Determine the [X, Y] coordinate at the center of the cell enclosing the given text.  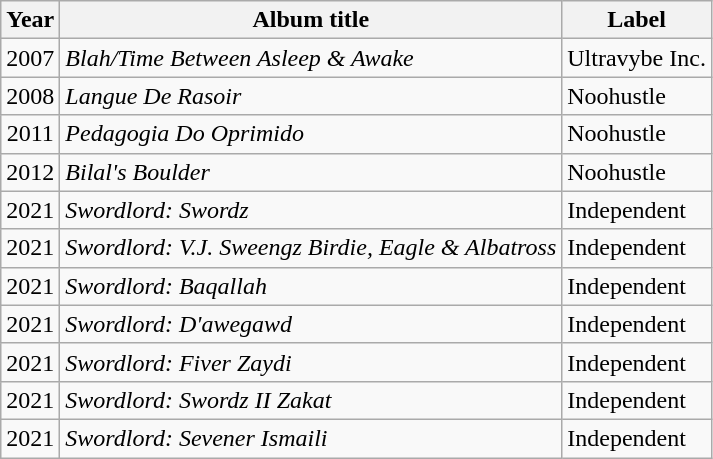
Bilal's Boulder [311, 172]
2007 [30, 58]
Pedagogia Do Oprimido [311, 134]
Album title [311, 20]
Blah/Time Between Asleep & Awake [311, 58]
Ultravybe Inc. [637, 58]
2008 [30, 96]
Swordlord: Baqallah [311, 286]
Langue De Rasoir [311, 96]
Swordlord: D'awegawd [311, 324]
Swordlord: Swordz [311, 210]
2012 [30, 172]
Year [30, 20]
Label [637, 20]
Swordlord: V.J. Sweengz Birdie, Eagle & Albatross [311, 248]
Swordlord: Sevener Ismaili [311, 438]
Swordlord: Swordz II Zakat [311, 400]
2011 [30, 134]
Swordlord: Fiver Zaydi [311, 362]
